Find where the given text appears and provide that cell's center as [X, Y] coordinate. 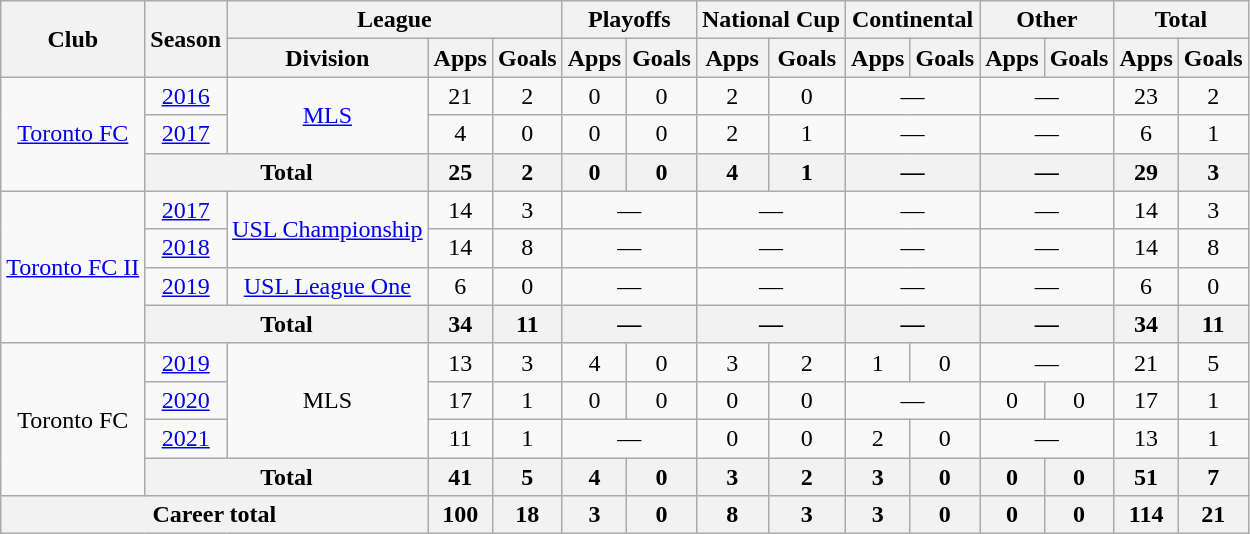
41 [460, 477]
Toronto FC II [73, 267]
National Cup [770, 20]
25 [460, 172]
100 [460, 515]
18 [527, 515]
29 [1146, 172]
23 [1146, 96]
Career total [214, 515]
51 [1146, 477]
7 [1213, 477]
USL Championship [328, 229]
League [395, 20]
2021 [186, 438]
114 [1146, 515]
2020 [186, 400]
Other [1047, 20]
Division [328, 58]
Season [186, 39]
2016 [186, 96]
2018 [186, 248]
Continental [913, 20]
Playoffs [629, 20]
USL League One [328, 286]
Club [73, 39]
